Detect which cell encompasses the target text, then output its [X, Y] center coordinate. 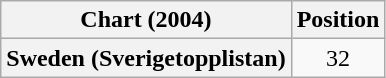
Chart (2004) [146, 20]
Sweden (Sverigetopplistan) [146, 58]
32 [338, 58]
Position [338, 20]
